For the text-containing cell, return its midpoint in [x, y] coordinate format. 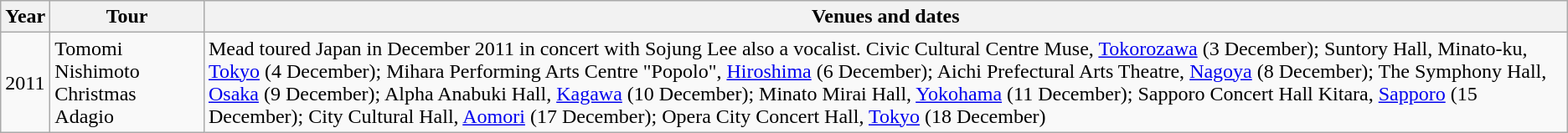
Venues and dates [885, 17]
2011 [25, 82]
Tomomi Nishimoto Christmas Adagio [127, 82]
Year [25, 17]
Tour [127, 17]
